Find where the given text appears and provide that cell's center as (X, Y) coordinate. 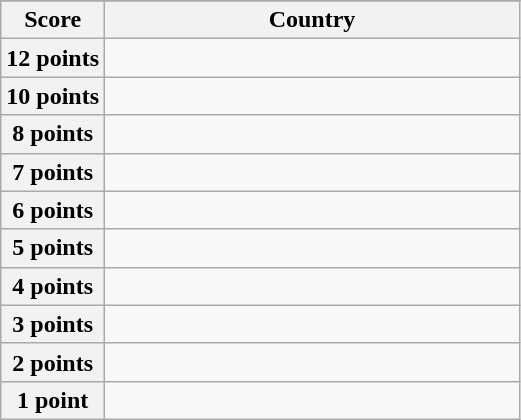
Score (53, 20)
10 points (53, 96)
1 point (53, 400)
5 points (53, 248)
6 points (53, 210)
Country (312, 20)
8 points (53, 134)
3 points (53, 324)
12 points (53, 58)
4 points (53, 286)
7 points (53, 172)
2 points (53, 362)
